Find where the given text appears and provide that cell's center as (x, y) coordinate. 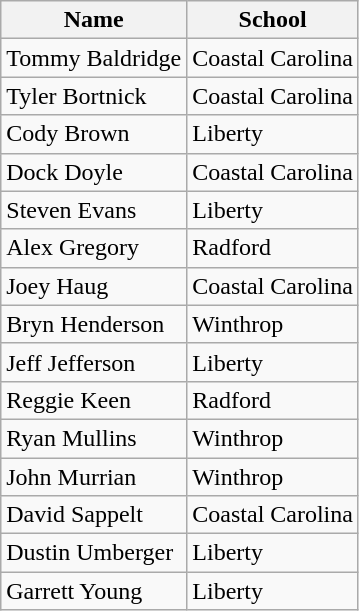
Dustin Umberger (94, 553)
Name (94, 20)
Joey Haug (94, 286)
Reggie Keen (94, 400)
Garrett Young (94, 591)
Alex Gregory (94, 248)
School (273, 20)
Tyler Bortnick (94, 96)
Tommy Baldridge (94, 58)
John Murrian (94, 477)
David Sappelt (94, 515)
Ryan Mullins (94, 438)
Bryn Henderson (94, 324)
Steven Evans (94, 210)
Cody Brown (94, 134)
Dock Doyle (94, 172)
Jeff Jefferson (94, 362)
